Identify which cell holds the provided text, then report its [x, y] central coordinate. 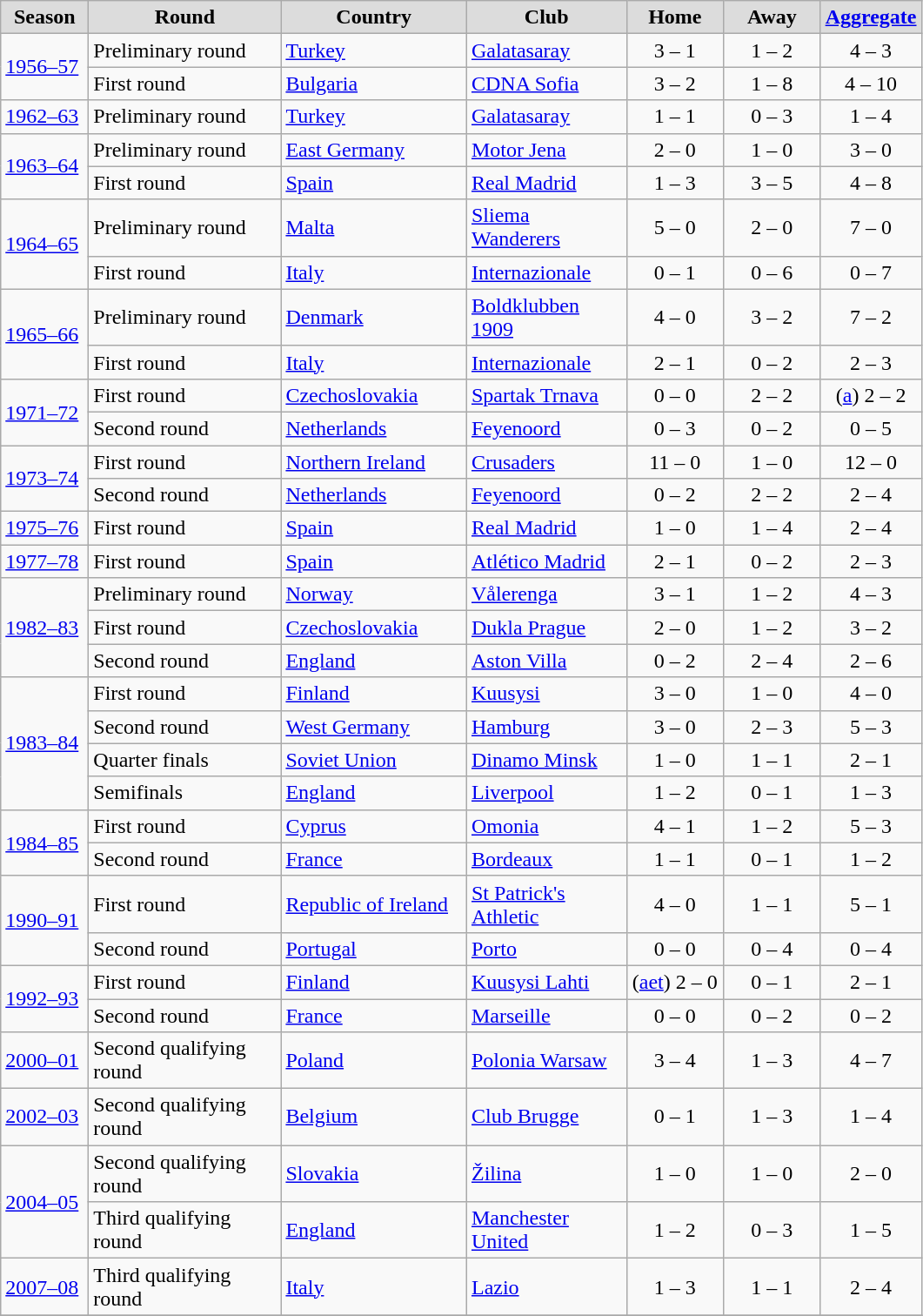
Vålerenga [546, 594]
Republic of Ireland [374, 903]
4 – 10 [871, 84]
5 – 1 [871, 903]
Manchester United [546, 1231]
2 – 6 [871, 661]
Dukla Prague [546, 628]
1975–76 [45, 528]
Polonia Warsaw [546, 1060]
Porto [546, 949]
Aston Villa [546, 661]
(a) 2 – 2 [871, 395]
Kuusysi [546, 694]
Denmark [374, 317]
West Germany [374, 727]
Season [45, 17]
Norway [374, 594]
1971–72 [45, 412]
Portugal [374, 949]
1983–84 [45, 743]
Bulgaria [374, 84]
1977–78 [45, 561]
Boldklubben 1909 [546, 317]
1 – 8 [773, 84]
East Germany [374, 150]
Hamburg [546, 727]
Quarter finals [184, 760]
2004–05 [45, 1202]
5 – 0 [675, 228]
2002–03 [45, 1118]
Poland [374, 1060]
1956–57 [45, 67]
Bordeaux [546, 859]
1984–85 [45, 843]
12 – 0 [871, 462]
(aet) 2 – 0 [675, 982]
Club [546, 17]
St Patrick's Athletic [546, 903]
Northern Ireland [374, 462]
Spartak Trnava [546, 395]
Lazio [546, 1286]
Slovakia [374, 1173]
4 – 7 [871, 1060]
2000–01 [45, 1060]
2007–08 [45, 1286]
7 – 2 [871, 317]
Malta [374, 228]
Semifinals [184, 793]
Dinamo Minsk [546, 760]
Žilina [546, 1173]
1965–66 [45, 334]
0 – 7 [871, 272]
1963–64 [45, 166]
1990–91 [45, 921]
Atlético Madrid [546, 561]
Kuusysi Lahti [546, 982]
3 – 5 [773, 183]
0 – 5 [871, 428]
Club Brugge [546, 1118]
1973–74 [45, 479]
1 – 5 [871, 1231]
Away [773, 17]
Sliema Wanderers [546, 228]
3 – 4 [675, 1060]
11 – 0 [675, 462]
Belgium [374, 1118]
Country [374, 17]
1992–93 [45, 998]
0 – 6 [773, 272]
4 – 8 [871, 183]
7 – 0 [871, 228]
Motor Jena [546, 150]
Aggregate [871, 17]
Soviet Union [374, 760]
Crusaders [546, 462]
Omonia [546, 826]
4 – 1 [675, 826]
1962–63 [45, 117]
CDNA Sofia [546, 84]
Liverpool [546, 793]
Marseille [546, 1016]
Round [184, 17]
1964–65 [45, 244]
Cyprus [374, 826]
Home [675, 17]
1982–83 [45, 628]
